Search for the cell housing the specified text and yield its (X, Y) center coordinate. 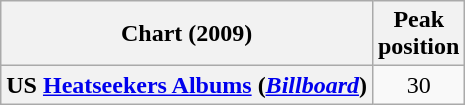
Chart (2009) (187, 34)
Peakposition (418, 34)
US Heatseekers Albums (Billboard) (187, 85)
30 (418, 85)
